Find where the given text appears and provide that cell's center as [X, Y] coordinate. 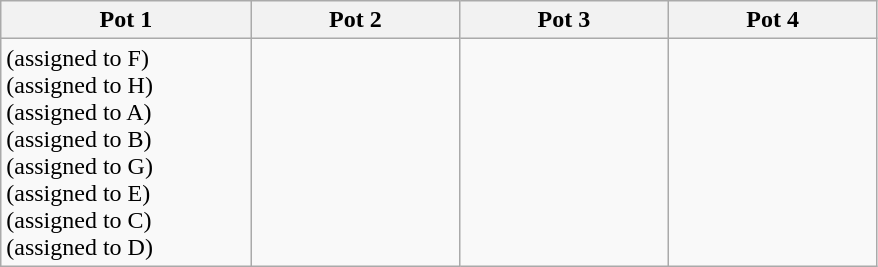
Pot 2 [356, 20]
Pot 1 [126, 20]
(assigned to F) (assigned to H) (assigned to A) (assigned to B) (assigned to G) (assigned to E) (assigned to C) (assigned to D) [126, 152]
Pot 4 [772, 20]
Pot 3 [564, 20]
